Provide the (X, Y) coordinate of the cell's center where the given text is located.  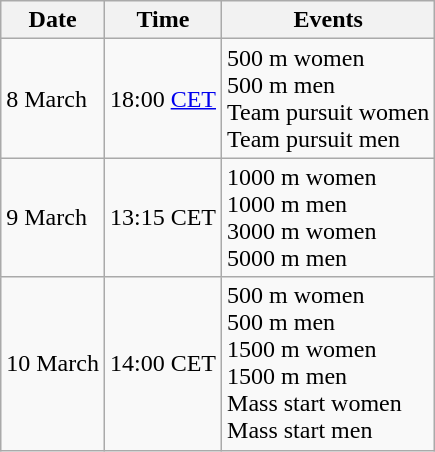
1000 m women1000 m men3000 m women5000 m men (328, 218)
10 March (53, 364)
Date (53, 20)
14:00 CET (162, 364)
13:15 CET (162, 218)
18:00 CET (162, 98)
9 March (53, 218)
8 March (53, 98)
Time (162, 20)
500 m women500 m men1500 m women1500 m menMass start womenMass start men (328, 364)
500 m women500 m menTeam pursuit womenTeam pursuit men (328, 98)
Events (328, 20)
